Determine the [X, Y] coordinate at the center of the cell enclosing the given text.  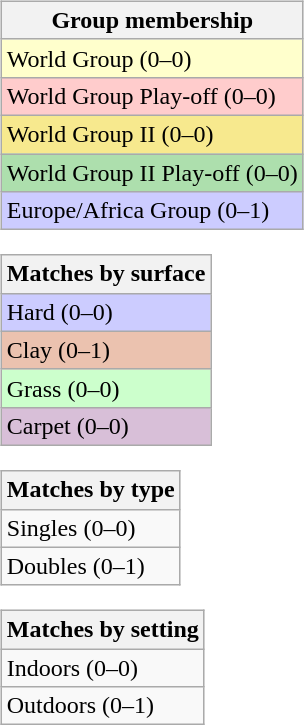
Indoors (0–0) [102, 668]
Carpet (0–0) [106, 426]
Matches by setting [102, 630]
Doubles (0–1) [90, 566]
World Group II Play-off (0–0) [152, 173]
Group membership [152, 20]
Matches by surface [106, 274]
Outdoors (0–1) [102, 706]
World Group II (0–0) [152, 134]
Grass (0–0) [106, 388]
Matches by type [90, 490]
World Group Play-off (0–0) [152, 96]
Singles (0–0) [90, 528]
Europe/Africa Group (0–1) [152, 211]
Hard (0–0) [106, 312]
Clay (0–1) [106, 350]
World Group (0–0) [152, 58]
